Detect which cell encompasses the target text, then output its (X, Y) center coordinate. 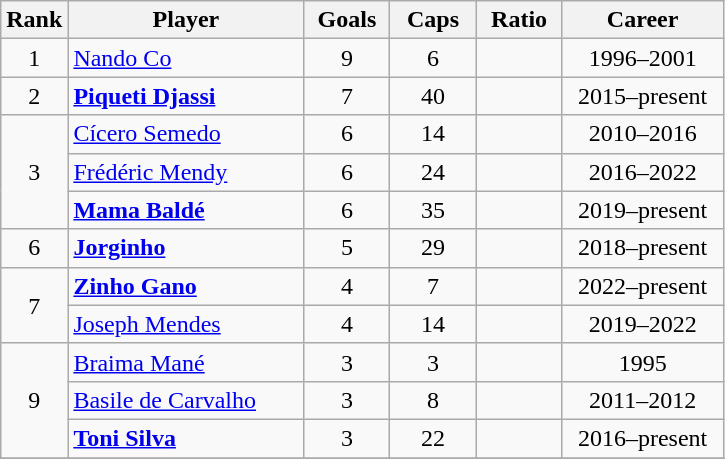
Jorginho (186, 248)
Zinho Gano (186, 286)
Piqueti Djassi (186, 96)
22 (433, 438)
35 (433, 210)
Career (642, 20)
1996–2001 (642, 58)
5 (347, 248)
2022–present (642, 286)
Braima Mané (186, 362)
2016–present (642, 438)
Player (186, 20)
Nando Co (186, 58)
Frédéric Mendy (186, 172)
2018–present (642, 248)
2 (34, 96)
8 (433, 400)
Joseph Mendes (186, 324)
40 (433, 96)
2011–2012 (642, 400)
Ratio (519, 20)
2010–2016 (642, 134)
2016–2022 (642, 172)
Goals (347, 20)
2015–present (642, 96)
1995 (642, 362)
Caps (433, 20)
2019–present (642, 210)
Toni Silva (186, 438)
29 (433, 248)
24 (433, 172)
1 (34, 58)
Basile de Carvalho (186, 400)
Cícero Semedo (186, 134)
Mama Baldé (186, 210)
Rank (34, 20)
2019–2022 (642, 324)
